Output the [X, Y] coordinate of the center of the cell containing the given text.  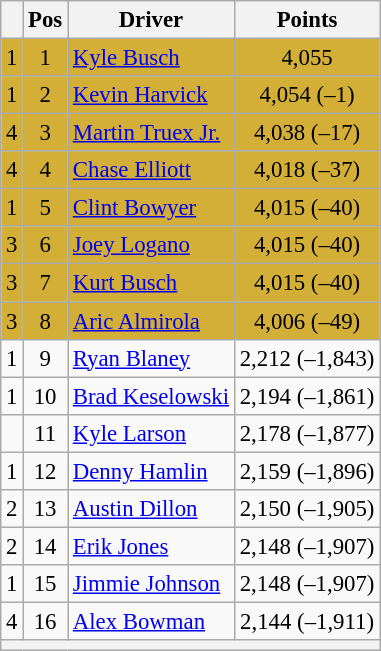
Joey Logano [152, 245]
2,150 (–1,905) [306, 509]
2,194 (–1,861) [306, 396]
Aric Almirola [152, 321]
2,212 (–1,843) [306, 358]
Pos [46, 20]
8 [46, 321]
Kyle Busch [152, 58]
Clint Bowyer [152, 208]
Martin Truex Jr. [152, 133]
Brad Keselowski [152, 396]
Jimmie Johnson [152, 584]
Ryan Blaney [152, 358]
4,038 (–17) [306, 133]
14 [46, 546]
Chase Elliott [152, 170]
Erik Jones [152, 546]
6 [46, 245]
Kyle Larson [152, 433]
11 [46, 433]
15 [46, 584]
2,159 (–1,896) [306, 471]
Alex Bowman [152, 621]
Points [306, 20]
4,006 (–49) [306, 321]
Kurt Busch [152, 283]
Driver [152, 20]
2,178 (–1,877) [306, 433]
7 [46, 283]
2,144 (–1,911) [306, 621]
5 [46, 208]
4,054 (–1) [306, 95]
4,018 (–37) [306, 170]
10 [46, 396]
Denny Hamlin [152, 471]
9 [46, 358]
16 [46, 621]
4,055 [306, 58]
13 [46, 509]
Austin Dillon [152, 509]
Kevin Harvick [152, 95]
12 [46, 471]
